Capture the cell that displays the provided text and extract its [x, y] central coordinate. 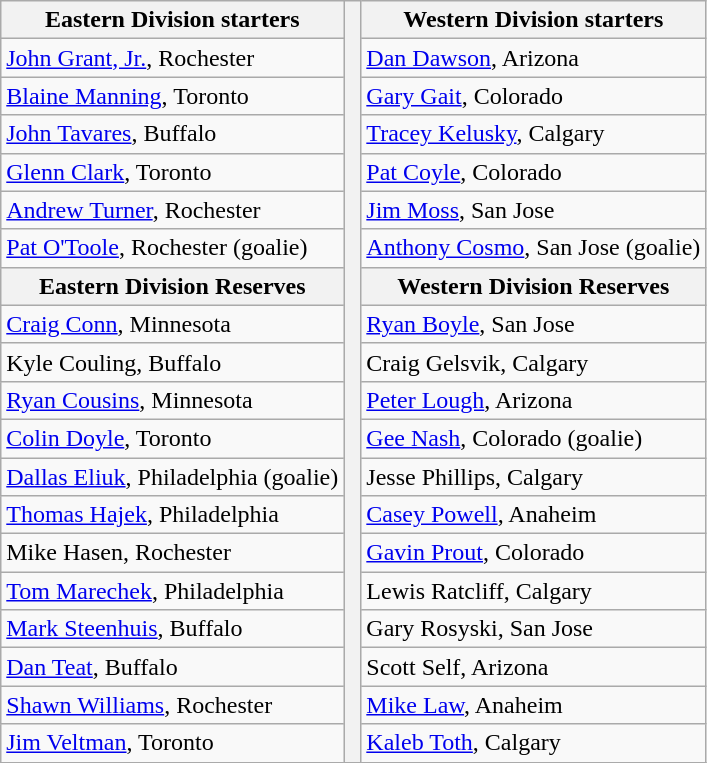
Tracey Kelusky, Calgary [534, 134]
Ryan Cousins, Minnesota [172, 400]
Ryan Boyle, San Jose [534, 324]
Western Division starters [534, 20]
Eastern Division starters [172, 20]
Casey Powell, Anaheim [534, 515]
Gary Rosyski, San Jose [534, 629]
Blaine Manning, Toronto [172, 96]
Gee Nash, Colorado (goalie) [534, 438]
Mike Hasen, Rochester [172, 553]
Andrew Turner, Rochester [172, 210]
Pat O'Toole, Rochester (goalie) [172, 248]
Thomas Hajek, Philadelphia [172, 515]
Gavin Prout, Colorado [534, 553]
John Tavares, Buffalo [172, 134]
Tom Marechek, Philadelphia [172, 591]
Mike Law, Anaheim [534, 705]
Colin Doyle, Toronto [172, 438]
John Grant, Jr., Rochester [172, 58]
Peter Lough, Arizona [534, 400]
Jesse Phillips, Calgary [534, 477]
Dan Dawson, Arizona [534, 58]
Kyle Couling, Buffalo [172, 362]
Pat Coyle, Colorado [534, 172]
Gary Gait, Colorado [534, 96]
Eastern Division Reserves [172, 286]
Lewis Ratcliff, Calgary [534, 591]
Shawn Williams, Rochester [172, 705]
Mark Steenhuis, Buffalo [172, 629]
Scott Self, Arizona [534, 667]
Craig Conn, Minnesota [172, 324]
Craig Gelsvik, Calgary [534, 362]
Dan Teat, Buffalo [172, 667]
Kaleb Toth, Calgary [534, 743]
Western Division Reserves [534, 286]
Jim Moss, San Jose [534, 210]
Anthony Cosmo, San Jose (goalie) [534, 248]
Glenn Clark, Toronto [172, 172]
Dallas Eliuk, Philadelphia (goalie) [172, 477]
Jim Veltman, Toronto [172, 743]
